Scan for the cell matching the given text and deliver its (X, Y) coordinate at center. 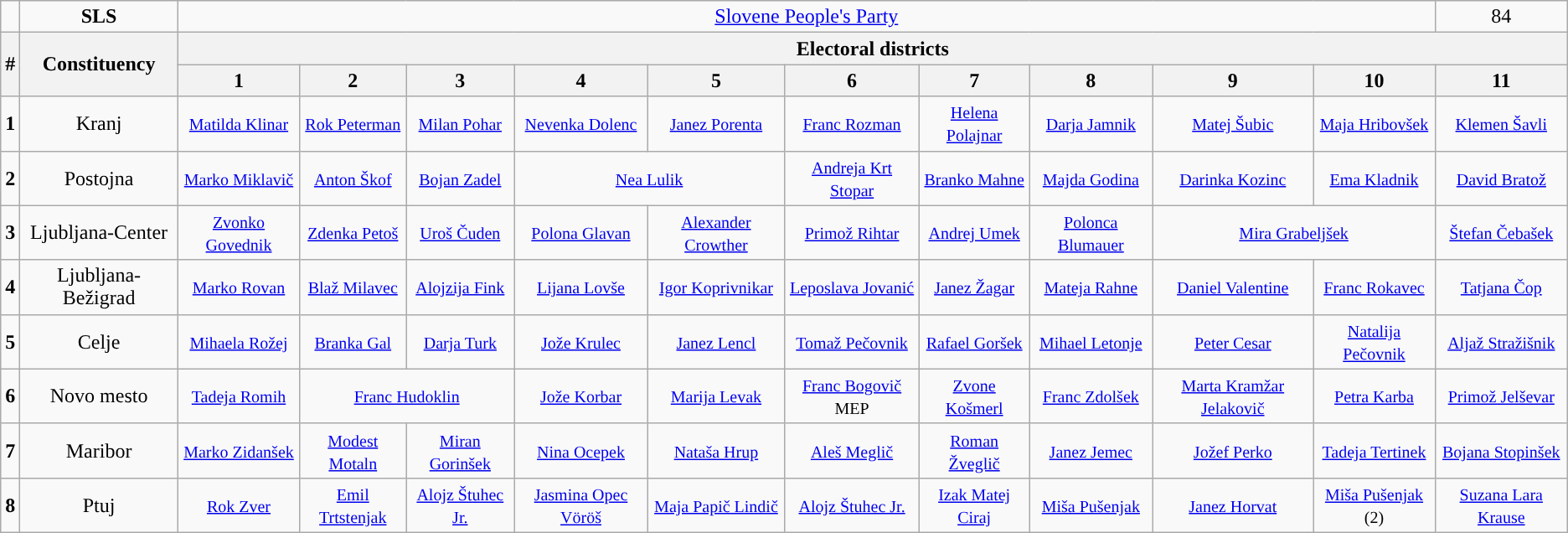
Petra Karba (1375, 396)
Zvonko Govednik (238, 233)
Rok Peterman (353, 124)
Daniel Valentine (1233, 287)
Milan Pohar (461, 124)
# (10, 65)
Marko Miklavič (238, 178)
Janez Jemec (1091, 451)
Branko Mahne (975, 178)
Nevenka Dolenc (581, 124)
Janez Žagar (975, 287)
Darja Jamnik (1091, 124)
Novo mesto (99, 396)
Zvone Košmerl (975, 396)
Mira Grabeljšek (1293, 233)
Maribor (99, 451)
Franc Rokavec (1375, 287)
Marko Zidanšek (238, 451)
Janez Porenta (715, 124)
Janez Lencl (715, 342)
Jožef Perko (1233, 451)
Darinka Kozinc (1233, 178)
Tadeja Tertinek (1375, 451)
Štefan Čebašek (1501, 233)
Alojzija Fink (461, 287)
Branka Gal (353, 342)
10 (1375, 80)
Anton Škof (353, 178)
Tadeja Romih (238, 396)
Janez Horvat (1233, 505)
Izak Matej Ciraj (975, 505)
Nea Lulik (650, 178)
Celje (99, 342)
Electoral districts (873, 49)
Modest Motaln (353, 451)
Jože Krulec (581, 342)
Polona Glavan (581, 233)
Miran Gorinšek (461, 451)
Maja Hribovšek (1375, 124)
Aljaž Stražišnik (1501, 342)
Primož Jelševar (1501, 396)
Franc Rozman (853, 124)
Kranj (99, 124)
Emil Trtstenjak (353, 505)
Leposlava Jovanić (853, 287)
David Bratož (1501, 178)
Alexander Crowther (715, 233)
Franc Zdolšek (1091, 396)
Mihaela Rožej (238, 342)
Zdenka Petoš (353, 233)
Jasmina Opec Vöröš (581, 505)
Matilda Klinar (238, 124)
11 (1501, 80)
Peter Cesar (1233, 342)
Roman Žveglič (975, 451)
9 (1233, 80)
Marta Kramžar Jelakovič (1233, 396)
Franc Hudoklin (407, 396)
Tatjana Čop (1501, 287)
SLS (99, 17)
Maja Papič Lindič (715, 505)
Uroš Čuden (461, 233)
Jože Korbar (581, 396)
Igor Koprivnikar (715, 287)
Mateja Rahne (1091, 287)
Postojna (99, 178)
Tomaž Pečovnik (853, 342)
Bojan Zadel (461, 178)
Primož Rihtar (853, 233)
84 (1501, 17)
Darja Turk (461, 342)
Miša Pušenjak (2) (1375, 505)
Miša Pušenjak (1091, 505)
Blaž Milavec (353, 287)
Andrej Umek (975, 233)
Rok Zver (238, 505)
Rafael Goršek (975, 342)
Nina Ocepek (581, 451)
Klemen Šavli (1501, 124)
Constituency (99, 65)
Marko Rovan (238, 287)
Natalija Pečovnik (1375, 342)
Ljubljana-Bežigrad (99, 287)
Matej Šubic (1233, 124)
Marija Levak (715, 396)
Lijana Lovše (581, 287)
Ptuj (99, 505)
Polonca Blumauer (1091, 233)
Slovene People's Party (806, 17)
Majda Godina (1091, 178)
Mihael Letonje (1091, 342)
Nataša Hrup (715, 451)
Bojana Stopinšek (1501, 451)
Aleš Meglič (853, 451)
Ema Kladnik (1375, 178)
Franc Bogovič MEP (853, 396)
Andreja Krt Stopar (853, 178)
Suzana Lara Krause (1501, 505)
Ljubljana-Center (99, 233)
Helena Polajnar (975, 124)
